Detect which cell encompasses the target text, then output its (X, Y) center coordinate. 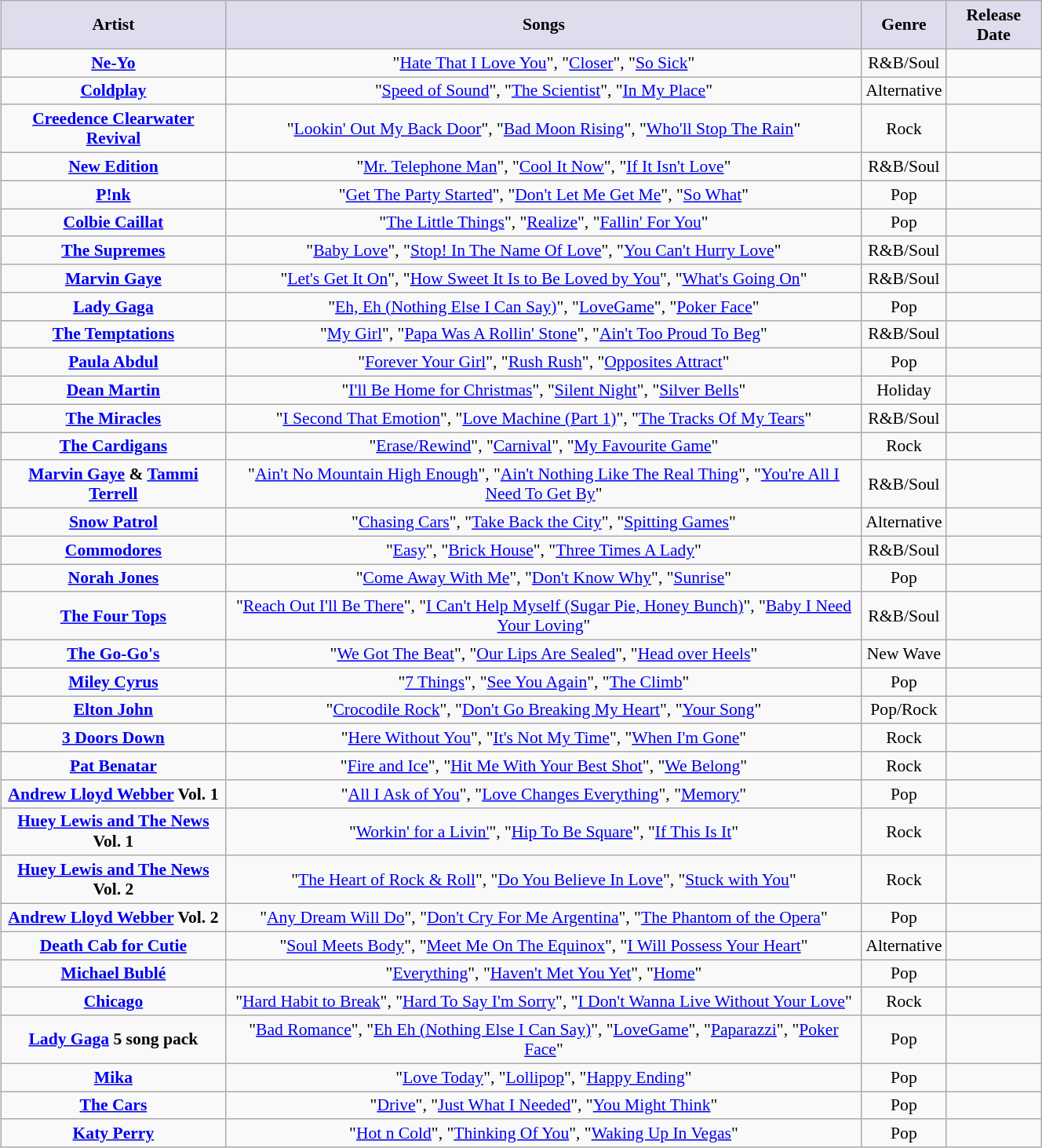
The Cars (113, 1105)
"Speed of Sound", "The Scientist", "In My Place" (545, 91)
"Fire and Ice", "Hit Me With Your Best Shot", "We Belong" (545, 766)
"Mr. Telephone Man", "Cool It Now", "If It Isn't Love" (545, 166)
"I'll Be Home for Christmas", "Silent Night", "Silver Bells" (545, 390)
New Edition (113, 166)
Death Cab for Cutie (113, 946)
"Drive", "Just What I Needed", "You Might Think" (545, 1105)
"Baby Love", "Stop! In The Name Of Love", "You Can't Hurry Love" (545, 250)
Pop/Rock (904, 709)
"Reach Out I'll Be There", "I Can't Help Myself (Sugar Pie, Honey Bunch)", "Baby I Need Your Loving" (545, 615)
Holiday (904, 390)
Coldplay (113, 91)
Artist (113, 25)
Genre (904, 25)
Creedence Clearwater Revival (113, 129)
Release Date (993, 25)
Songs (545, 25)
"Forever Your Girl", "Rush Rush", "Opposites Attract" (545, 363)
"Love Today", "Lollipop", "Happy Ending" (545, 1077)
Colbie Caillat (113, 223)
"Lookin' Out My Back Door", "Bad Moon Rising", "Who'll Stop The Rain" (545, 129)
Andrew Lloyd Webber Vol. 1 (113, 793)
"Easy", "Brick House", "Three Times A Lady" (545, 550)
Andrew Lloyd Webber Vol. 2 (113, 917)
Chicago (113, 1001)
3 Doors Down (113, 738)
"Workin' for a Livin'", "Hip To Be Square", "If This Is It" (545, 832)
"Hard Habit to Break", "Hard To Say I'm Sorry", "I Don't Wanna Live Without Your Love" (545, 1001)
"Hot n Cold", "Thinking Of You", "Waking Up In Vegas" (545, 1133)
Elton John (113, 709)
"I Second That Emotion", "Love Machine (Part 1)", "The Tracks Of My Tears" (545, 418)
"Ain't No Mountain High Enough", "Ain't Nothing Like The Real Thing", "You're All I Need To Get By" (545, 483)
The Supremes (113, 250)
Huey Lewis and The News Vol. 1 (113, 832)
"We Got The Beat", "Our Lips Are Sealed", "Head over Heels" (545, 654)
Mika (113, 1077)
Huey Lewis and The News Vol. 2 (113, 879)
Lady Gaga (113, 306)
Norah Jones (113, 578)
Miley Cyrus (113, 682)
Michael Bublé (113, 973)
"Soul Meets Body", "Meet Me On The Equinox", "I Will Possess Your Heart" (545, 946)
Marvin Gaye & Tammi Terrell (113, 483)
"All I Ask of You", "Love Changes Everything", "Memory" (545, 793)
"Here Without You", "It's Not My Time", "When I'm Gone" (545, 738)
New Wave (904, 654)
"Everything", "Haven't Met You Yet", "Home" (545, 973)
Marvin Gaye (113, 279)
"Let's Get It On", "How Sweet It Is to Be Loved by You", "What's Going On" (545, 279)
"Bad Romance", "Eh Eh (Nothing Else I Can Say)", "LoveGame", "Paparazzi", "Poker Face" (545, 1039)
"Eh, Eh (Nothing Else I Can Say)", "LoveGame", "Poker Face" (545, 306)
"The Little Things", "Realize", "Fallin' For You" (545, 223)
Dean Martin (113, 390)
The Miracles (113, 418)
"7 Things", "See You Again", "The Climb" (545, 682)
"Erase/Rewind", "Carnival", "My Favourite Game" (545, 446)
"Crocodile Rock", "Don't Go Breaking My Heart", "Your Song" (545, 709)
"Get The Party Started", "Don't Let Me Get Me", "So What" (545, 195)
"Come Away With Me", "Don't Know Why", "Sunrise" (545, 578)
The Four Tops (113, 615)
Lady Gaga 5 song pack (113, 1039)
"My Girl", "Papa Was A Rollin' Stone", "Ain't Too Proud To Beg" (545, 334)
"Hate That I Love You", "Closer", "So Sick" (545, 63)
Pat Benatar (113, 766)
Commodores (113, 550)
"Chasing Cars", "Take Back the City", "Spitting Games" (545, 522)
Snow Patrol (113, 522)
The Temptations (113, 334)
"Any Dream Will Do", "Don't Cry For Me Argentina", "The Phantom of the Opera" (545, 917)
The Go-Go's (113, 654)
The Cardigans (113, 446)
P!nk (113, 195)
Ne-Yo (113, 63)
Paula Abdul (113, 363)
Katy Perry (113, 1133)
"The Heart of Rock & Roll", "Do You Believe In Love", "Stuck with You" (545, 879)
